Find where the given text appears and provide that cell's center as [X, Y] coordinate. 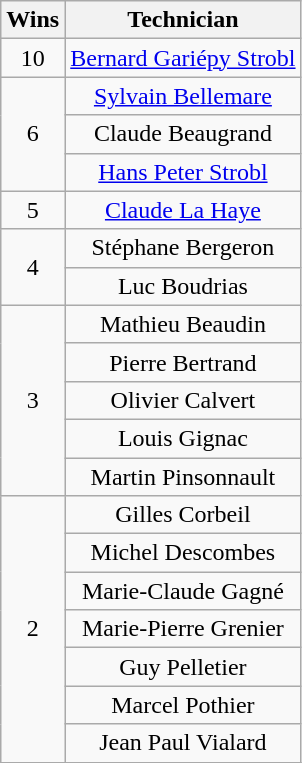
4 [33, 267]
Bernard Gariépy Strobl [183, 58]
Pierre Bertrand [183, 362]
Technician [183, 20]
Hans Peter Strobl [183, 172]
Mathieu Beaudin [183, 324]
Olivier Calvert [183, 400]
Marcel Pothier [183, 705]
2 [33, 629]
3 [33, 400]
Louis Gignac [183, 438]
Marie-Pierre Grenier [183, 629]
6 [33, 134]
Michel Descombes [183, 553]
Luc Boudrias [183, 286]
Sylvain Bellemare [183, 96]
5 [33, 210]
Jean Paul Vialard [183, 743]
Claude Beaugrand [183, 134]
Claude La Haye [183, 210]
Gilles Corbeil [183, 515]
Stéphane Bergeron [183, 248]
Martin Pinsonnault [183, 477]
Wins [33, 20]
Guy Pelletier [183, 667]
Marie-Claude Gagné [183, 591]
10 [33, 58]
